Pinpoint the cell where the given text exists, returning its (x, y) midpoint coordinate. 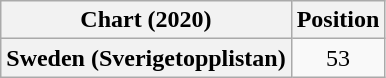
Chart (2020) (146, 20)
Sweden (Sverigetopplistan) (146, 58)
Position (338, 20)
53 (338, 58)
